Scan for the cell matching the given text and deliver its (x, y) coordinate at center. 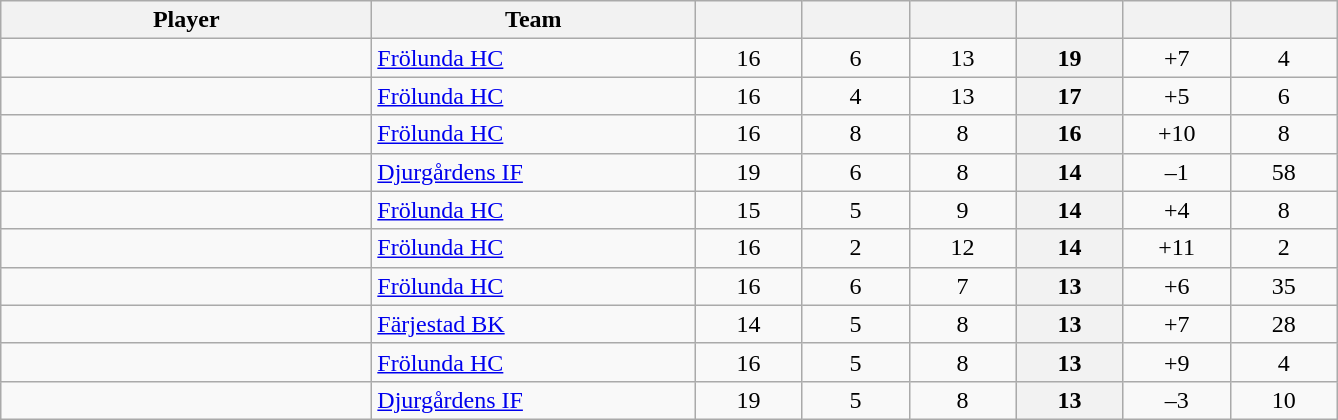
–3 (1176, 400)
Team (534, 20)
17 (1070, 96)
28 (1284, 324)
15 (748, 210)
12 (962, 248)
58 (1284, 172)
+11 (1176, 248)
7 (962, 286)
9 (962, 210)
10 (1284, 400)
+5 (1176, 96)
+9 (1176, 362)
+4 (1176, 210)
–1 (1176, 172)
Färjestad BK (534, 324)
35 (1284, 286)
Player (186, 20)
+10 (1176, 134)
+6 (1176, 286)
